Locate the cell with the specified text and output its (X, Y) center coordinate. 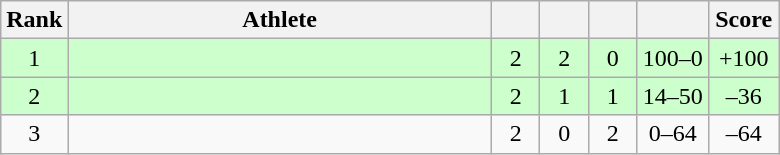
3 (34, 134)
Athlete (280, 20)
Score (744, 20)
Rank (34, 20)
+100 (744, 58)
–64 (744, 134)
–36 (744, 96)
100–0 (672, 58)
0–64 (672, 134)
14–50 (672, 96)
